Identify which cell holds the provided text, then report its [x, y] central coordinate. 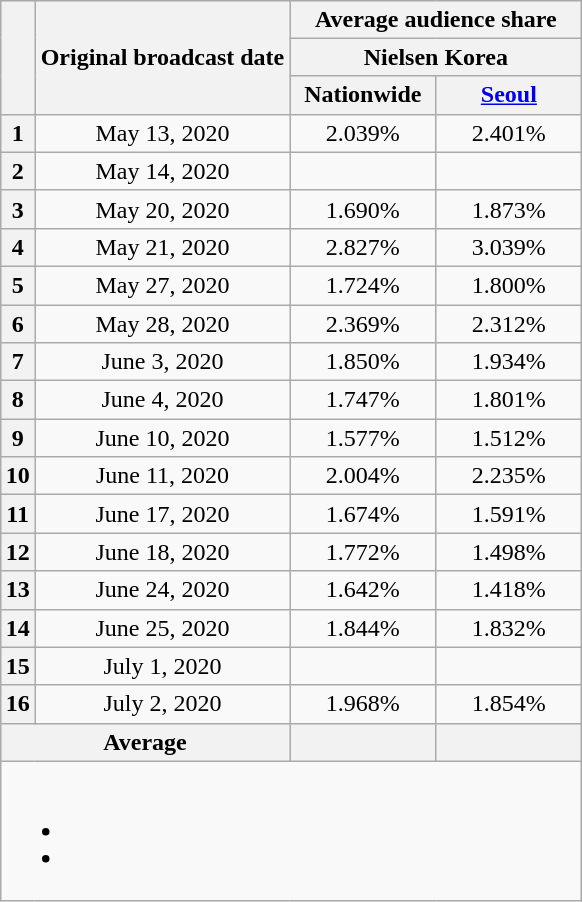
2.235% [509, 476]
1.498% [509, 552]
1.724% [363, 285]
1.844% [363, 628]
1.854% [509, 704]
May 21, 2020 [162, 247]
5 [18, 285]
July 1, 2020 [162, 666]
July 2, 2020 [162, 704]
11 [18, 514]
1.674% [363, 514]
2 [18, 171]
1.832% [509, 628]
Nationwide [363, 95]
June 4, 2020 [162, 400]
Seoul [509, 95]
1.934% [509, 362]
May 28, 2020 [162, 323]
1.772% [363, 552]
1.800% [509, 285]
13 [18, 590]
15 [18, 666]
June 18, 2020 [162, 552]
1.642% [363, 590]
June 24, 2020 [162, 590]
Average audience share [436, 19]
3 [18, 209]
10 [18, 476]
2.312% [509, 323]
1.968% [363, 704]
4 [18, 247]
Average [145, 742]
2.004% [363, 476]
2.827% [363, 247]
1.577% [363, 438]
1.418% [509, 590]
2.039% [363, 133]
May 13, 2020 [162, 133]
1.747% [363, 400]
1.512% [509, 438]
16 [18, 704]
June 17, 2020 [162, 514]
1.850% [363, 362]
May 27, 2020 [162, 285]
1.801% [509, 400]
June 11, 2020 [162, 476]
1.690% [363, 209]
June 3, 2020 [162, 362]
1 [18, 133]
Original broadcast date [162, 57]
2.401% [509, 133]
3.039% [509, 247]
2.369% [363, 323]
May 14, 2020 [162, 171]
9 [18, 438]
8 [18, 400]
1.873% [509, 209]
June 25, 2020 [162, 628]
June 10, 2020 [162, 438]
Nielsen Korea [436, 57]
7 [18, 362]
6 [18, 323]
1.591% [509, 514]
12 [18, 552]
14 [18, 628]
May 20, 2020 [162, 209]
